Identify which cell holds the provided text, then report its (X, Y) central coordinate. 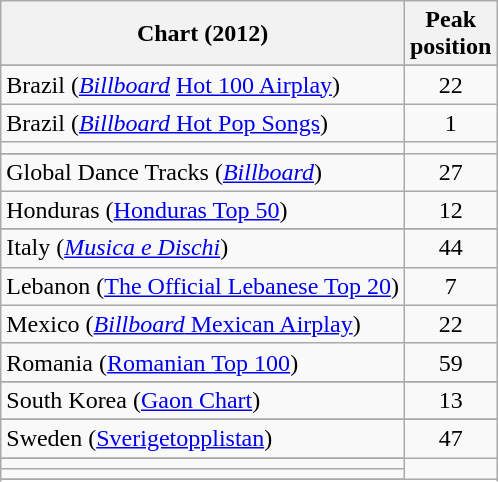
South Korea (Gaon Chart) (203, 400)
Chart (2012) (203, 34)
Global Dance Tracks (Billboard) (203, 172)
12 (450, 210)
Sweden (Sverigetopplistan) (203, 438)
Mexico (Billboard Mexican Airplay) (203, 324)
13 (450, 400)
1 (450, 123)
Italy (Musica e Dischi) (203, 248)
59 (450, 362)
7 (450, 286)
Romania (Romanian Top 100) (203, 362)
44 (450, 248)
Peakposition (450, 34)
Brazil (Billboard Hot 100 Airplay) (203, 85)
Brazil (Billboard Hot Pop Songs) (203, 123)
47 (450, 438)
27 (450, 172)
Honduras (Honduras Top 50) (203, 210)
Lebanon (The Official Lebanese Top 20) (203, 286)
